From the cell containing the given text, extract its center point as [X, Y] coordinate. 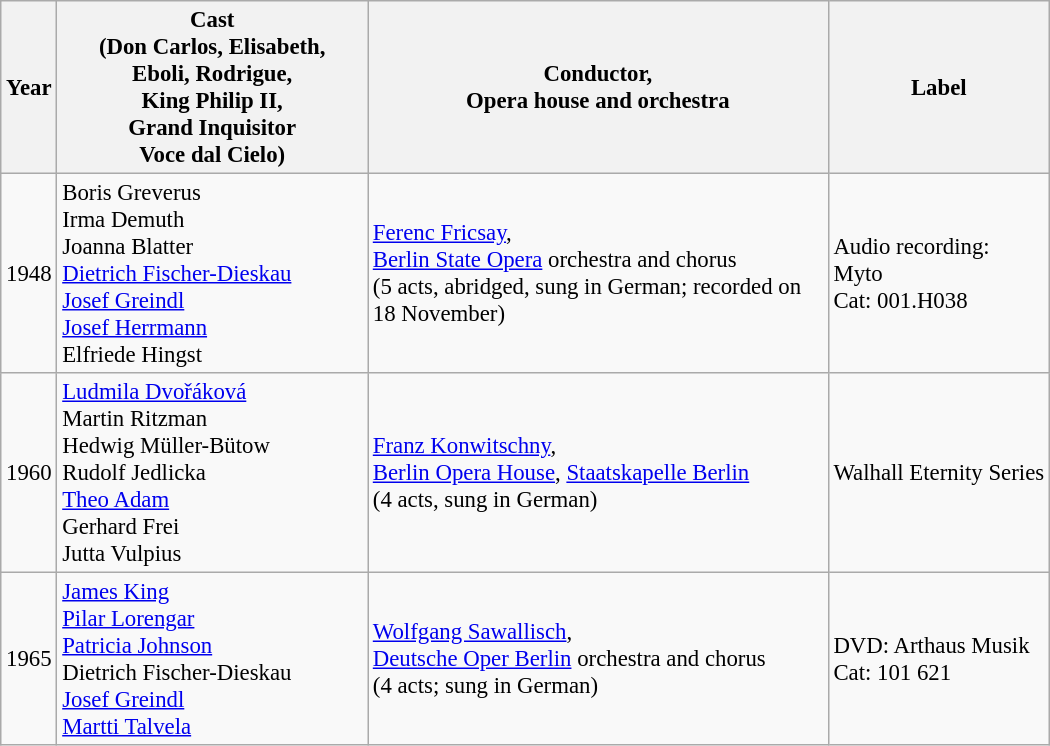
1960 [29, 473]
Conductor,Opera house and orchestra [598, 88]
Ludmila DvořákováMartin RitzmanHedwig Müller-BütowRudolf JedlickaTheo AdamGerhard FreiJutta Vulpius [212, 473]
Cast(Don Carlos, Elisabeth,Eboli, Rodrigue,King Philip II,Grand InquisitorVoce dal Cielo) [212, 88]
1965 [29, 660]
DVD: Arthaus MusikCat: 101 621 [938, 660]
Ferenc Fricsay,Berlin State Opera orchestra and chorus(5 acts, abridged, sung in German; recorded on 18 November) [598, 274]
1948 [29, 274]
Audio recording:MytoCat: 001.H038 [938, 274]
Label [938, 88]
Boris GreverusIrma DemuthJoanna BlatterDietrich Fischer-DieskauJosef GreindlJosef HerrmannElfriede Hingst [212, 274]
Franz Konwitschny,Berlin Opera House, Staatskapelle Berlin(4 acts, sung in German) [598, 473]
Walhall Eternity Series [938, 473]
Wolfgang Sawallisch,Deutsche Oper Berlin orchestra and chorus(4 acts; sung in German) [598, 660]
Year [29, 88]
James KingPilar LorengarPatricia JohnsonDietrich Fischer-DieskauJosef GreindlMartti Talvela [212, 660]
